Return the (X, Y) coordinate for the center point of the cell that contains the specified text.  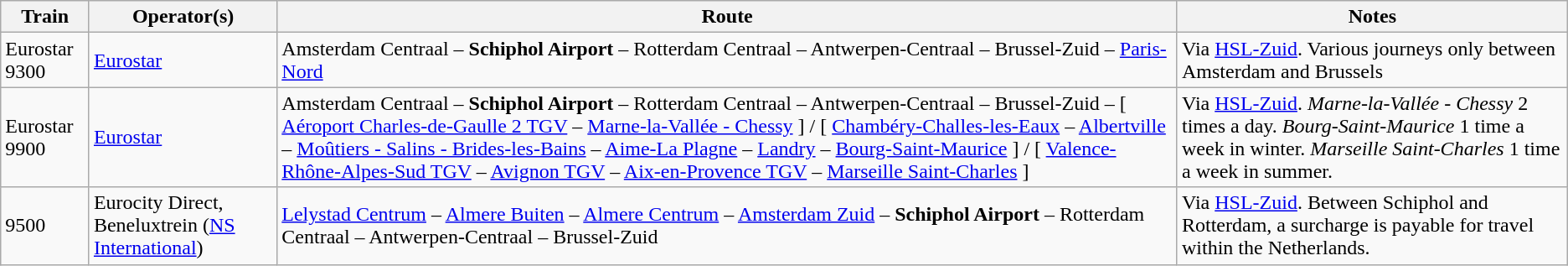
Via HSL-Zuid. Between Schiphol and Rotterdam, a surcharge is payable for travel within the Netherlands. (1372, 226)
Eurostar 9300 (45, 60)
Eurostar 9900 (45, 138)
Notes (1372, 17)
Lelystad Centrum – Almere Buiten – Almere Centrum – Amsterdam Zuid – Schiphol Airport – Rotterdam Centraal – Antwerpen-Centraal – Brussel-Zuid (727, 226)
9500 (45, 226)
Operator(s) (183, 17)
Via HSL-Zuid. Various journeys only between Amsterdam and Brussels (1372, 60)
Eurocity Direct, Beneluxtrein (NS International) (183, 226)
Amsterdam Centraal – Schiphol Airport – Rotterdam Centraal – Antwerpen-Centraal – Brussel-Zuid – Paris-Nord (727, 60)
Train (45, 17)
Via HSL-Zuid. Marne-la-Vallée - Chessy 2 times a day. Bourg-Saint-Maurice 1 time a week in winter. Marseille Saint-Charles 1 time a week in summer. (1372, 138)
Route (727, 17)
